Return the [X, Y] coordinate for the center point of the cell that contains the specified text.  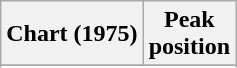
Peakposition [189, 34]
Chart (1975) [72, 34]
